Determine the [X, Y] coordinate at the center of the cell enclosing the given text.  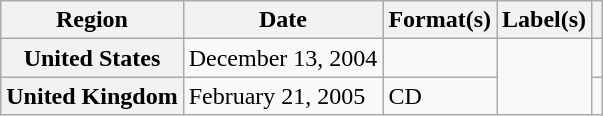
CD [440, 96]
Region [92, 20]
Format(s) [440, 20]
Label(s) [544, 20]
United States [92, 58]
December 13, 2004 [283, 58]
United Kingdom [92, 96]
Date [283, 20]
February 21, 2005 [283, 96]
